Determine the [x, y] coordinate at the center of the cell enclosing the given text.  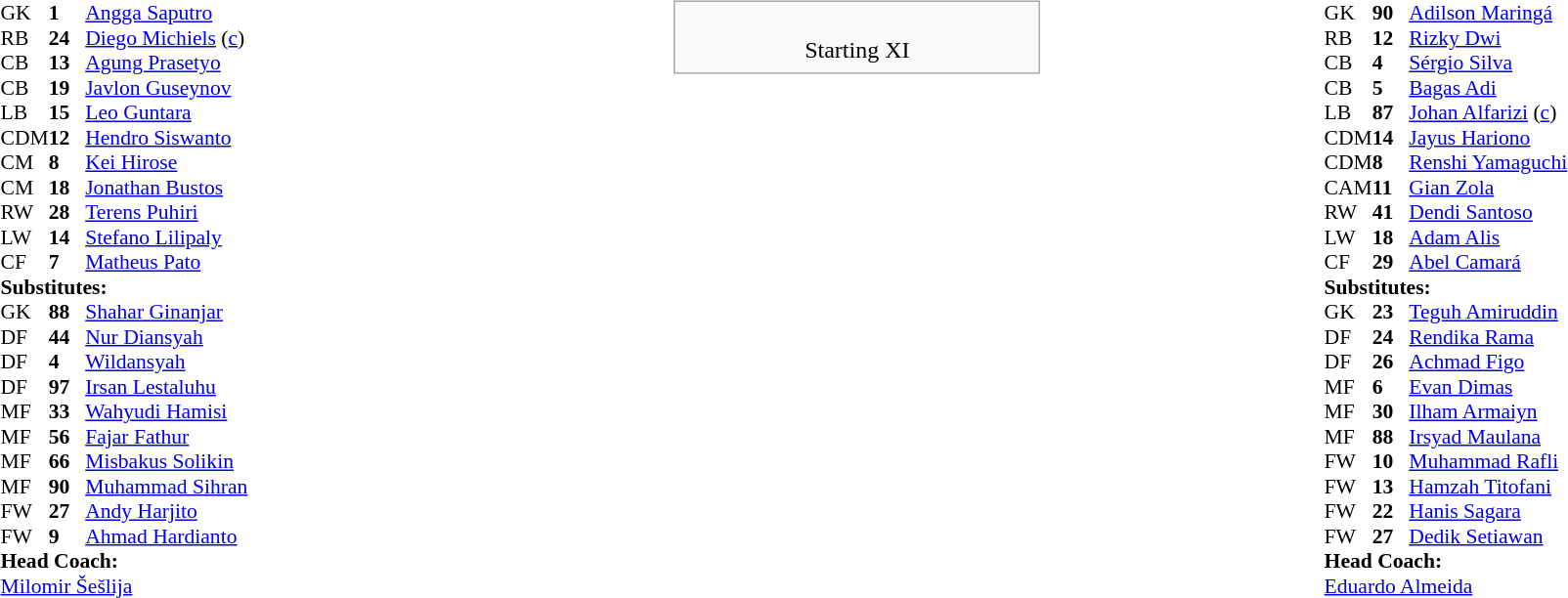
Johan Alfarizi (c) [1488, 112]
Fajar Fathur [166, 437]
41 [1391, 212]
Hanis Sagara [1488, 511]
9 [67, 536]
87 [1391, 112]
Irsyad Maulana [1488, 437]
23 [1391, 312]
Rendika Rama [1488, 337]
33 [67, 411]
30 [1391, 411]
Diego Michiels (c) [166, 38]
Shahar Ginanjar [166, 312]
CAM [1349, 188]
Adam Alis [1488, 237]
Dendi Santoso [1488, 212]
97 [67, 387]
Hamzah Titofani [1488, 487]
Stefano Lilipaly [166, 237]
Angga Saputro [166, 13]
6 [1391, 387]
Kei Hirose [166, 163]
Adilson Maringá [1488, 13]
7 [67, 263]
22 [1391, 511]
5 [1391, 88]
Evan Dimas [1488, 387]
Ahmad Hardianto [166, 536]
Achmad Figo [1488, 363]
Muhammad Rafli [1488, 462]
29 [1391, 263]
Rizky Dwi [1488, 38]
Matheus Pato [166, 263]
Wahyudi Hamisi [166, 411]
10 [1391, 462]
66 [67, 462]
Terens Puhiri [166, 212]
Dedik Setiawan [1488, 536]
Hendro Siswanto [166, 138]
Muhammad Sihran [166, 487]
44 [67, 337]
Misbakus Solikin [166, 462]
56 [67, 437]
Andy Harjito [166, 511]
Starting XI [857, 37]
Wildansyah [166, 363]
28 [67, 212]
Ilham Armaiyn [1488, 411]
Javlon Guseynov [166, 88]
1 [67, 13]
Abel Camará [1488, 263]
15 [67, 112]
Bagas Adi [1488, 88]
Jonathan Bustos [166, 188]
Sérgio Silva [1488, 64]
Leo Guntara [166, 112]
26 [1391, 363]
11 [1391, 188]
Jayus Hariono [1488, 138]
Agung Prasetyo [166, 64]
Nur Diansyah [166, 337]
Teguh Amiruddin [1488, 312]
19 [67, 88]
Renshi Yamaguchi [1488, 163]
Gian Zola [1488, 188]
Irsan Lestaluhu [166, 387]
